Pinpoint the cell where the given text exists, returning its [X, Y] midpoint coordinate. 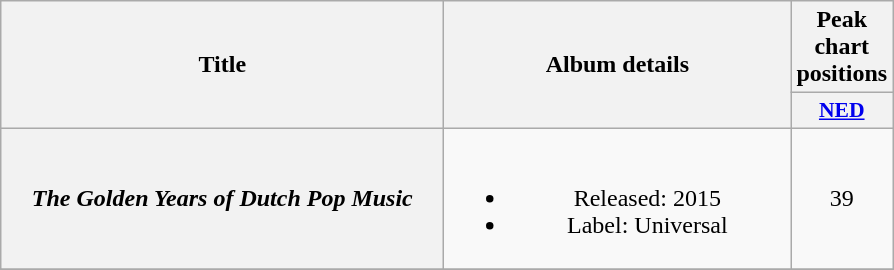
NED [842, 111]
The Golden Years of Dutch Pop Music [222, 198]
Album details [618, 65]
Title [222, 65]
Peak chart positions [842, 47]
39 [842, 198]
Released: 2015Label: Universal [618, 198]
